Identify which cell holds the provided text, then report its (X, Y) central coordinate. 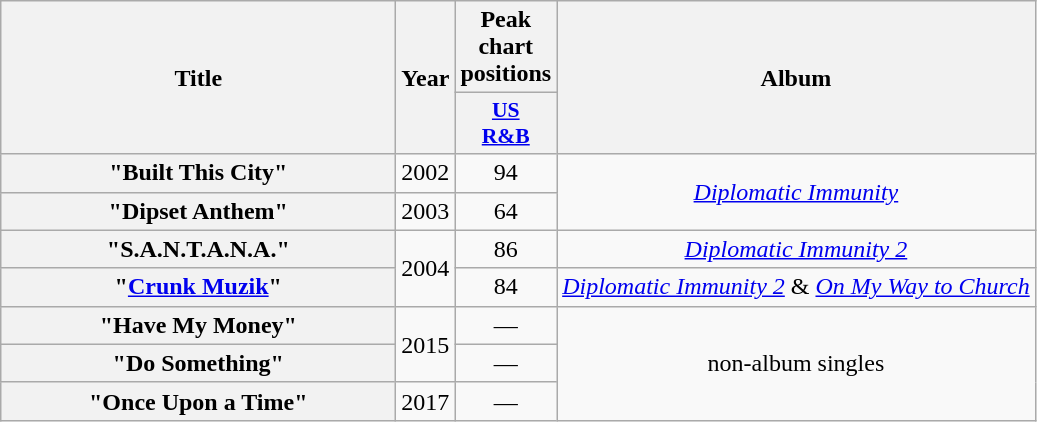
2004 (426, 268)
"Once Upon a Time" (198, 401)
"Have My Money" (198, 325)
84 (506, 287)
2002 (426, 173)
non-album singles (796, 363)
2017 (426, 401)
"Do Something" (198, 363)
USR&B (506, 124)
2003 (426, 211)
"Dipset Anthem" (198, 211)
Album (796, 78)
Year (426, 78)
Title (198, 78)
94 (506, 173)
Diplomatic Immunity (796, 192)
2015 (426, 344)
Diplomatic Immunity 2 & On My Way to Church (796, 287)
Diplomatic Immunity 2 (796, 249)
64 (506, 211)
"Built This City" (198, 173)
86 (506, 249)
"Crunk Muzik" (198, 287)
"S.A.N.T.A.N.A." (198, 249)
Peak chart positions (506, 47)
